Identify which cell holds the provided text, then report its (X, Y) central coordinate. 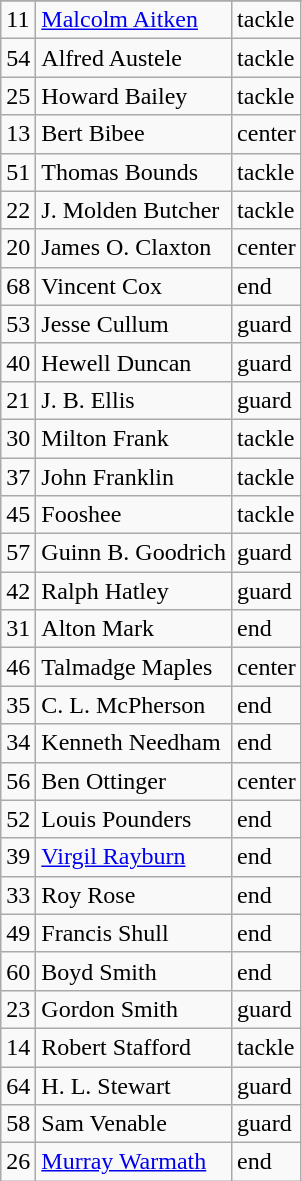
Murray Warmath (134, 1162)
Boyd Smith (134, 971)
Jesse Cullum (134, 324)
Talmadge Maples (134, 667)
26 (18, 1162)
Hewell Duncan (134, 362)
Vincent Cox (134, 286)
53 (18, 324)
64 (18, 1085)
Virgil Rayburn (134, 857)
Robert Stafford (134, 1047)
Gordon Smith (134, 1009)
Milton Frank (134, 438)
20 (18, 248)
25 (18, 96)
Howard Bailey (134, 96)
H. L. Stewart (134, 1085)
Ben Ottinger (134, 781)
Thomas Bounds (134, 172)
56 (18, 781)
13 (18, 134)
34 (18, 743)
37 (18, 477)
46 (18, 667)
Fooshee (134, 515)
21 (18, 400)
22 (18, 210)
52 (18, 819)
68 (18, 286)
Kenneth Needham (134, 743)
11 (18, 20)
J. B. Ellis (134, 400)
Louis Pounders (134, 819)
54 (18, 58)
49 (18, 933)
Francis Shull (134, 933)
Bert Bibee (134, 134)
23 (18, 1009)
Sam Venable (134, 1124)
J. Molden Butcher (134, 210)
James O. Claxton (134, 248)
John Franklin (134, 477)
51 (18, 172)
Malcolm Aitken (134, 20)
Ralph Hatley (134, 591)
58 (18, 1124)
45 (18, 515)
Alton Mark (134, 629)
42 (18, 591)
31 (18, 629)
14 (18, 1047)
Guinn B. Goodrich (134, 553)
39 (18, 857)
57 (18, 553)
C. L. McPherson (134, 705)
35 (18, 705)
40 (18, 362)
Alfred Austele (134, 58)
60 (18, 971)
33 (18, 895)
30 (18, 438)
Roy Rose (134, 895)
